From the cell containing the given text, extract its center point as [X, Y] coordinate. 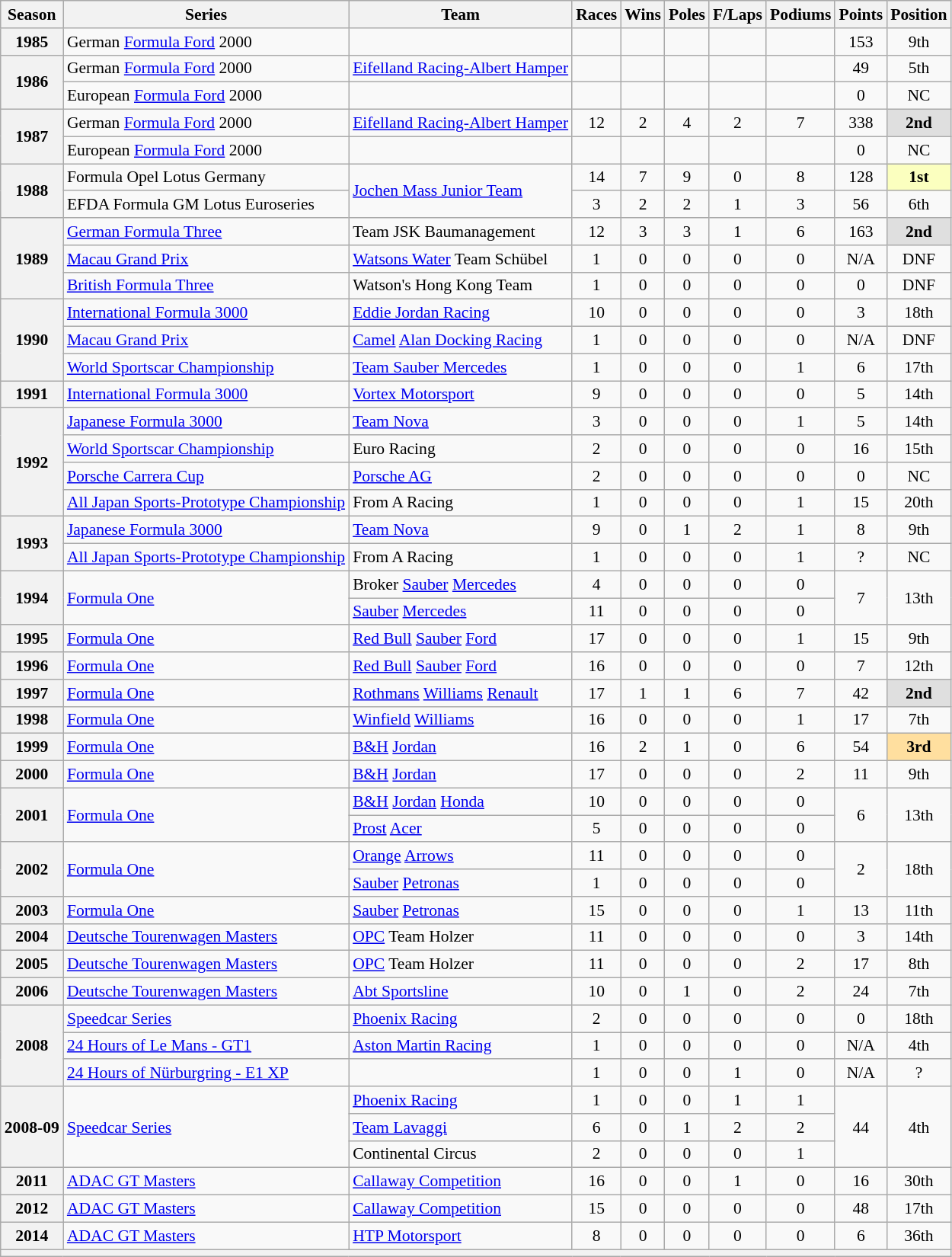
Broker Sauber Mercedes [460, 584]
24 Hours of Le Mans - GT1 [206, 1046]
2006 [32, 992]
128 [861, 178]
1996 [32, 666]
1999 [32, 747]
1985 [32, 42]
2008 [32, 1045]
Series [206, 14]
6th [918, 205]
Season [32, 14]
Sauber Mercedes [460, 612]
11th [918, 910]
2012 [32, 1209]
1998 [32, 720]
1990 [32, 340]
German Formula Three [206, 232]
Prost Acer [460, 829]
44 [861, 1127]
Orange Arrows [460, 856]
Team Sauber Mercedes [460, 367]
Team Lavaggi [460, 1127]
1992 [32, 462]
Podiums [801, 14]
2000 [32, 775]
1986 [32, 82]
1989 [32, 259]
1988 [32, 190]
Porsche Carrera Cup [206, 476]
Points [861, 14]
56 [861, 205]
1987 [32, 137]
Poles [687, 14]
Abt Sportsline [460, 992]
24 [861, 992]
2011 [32, 1182]
12th [918, 666]
Continental Circus [460, 1154]
24 Hours of Nürburgring - E1 XP [206, 1073]
British Formula Three [206, 286]
8th [918, 964]
13 [861, 910]
2003 [32, 910]
F/Laps [737, 14]
Rothmans Williams Renault [460, 693]
153 [861, 42]
Vortex Motorsport [460, 395]
Watsons Water Team Schübel [460, 259]
20th [918, 503]
15th [918, 449]
Eddie Jordan Racing [460, 313]
HTP Motorsport [460, 1236]
Jochen Mass Junior Team [460, 190]
Watson's Hong Kong Team [460, 286]
42 [861, 693]
49 [861, 69]
2005 [32, 964]
2001 [32, 815]
1st [918, 178]
Aston Martin Racing [460, 1046]
Team [460, 14]
5th [918, 69]
Position [918, 14]
14 [596, 178]
1997 [32, 693]
2008-09 [32, 1127]
1995 [32, 639]
2002 [32, 870]
Euro Racing [460, 449]
30th [918, 1182]
EFDA Formula GM Lotus Euroseries [206, 205]
338 [861, 123]
2014 [32, 1236]
1991 [32, 395]
B&H Jordan Honda [460, 801]
2004 [32, 937]
54 [861, 747]
Races [596, 14]
Winfield Williams [460, 720]
1994 [32, 597]
48 [861, 1209]
36th [918, 1236]
Porsche AG [460, 476]
1993 [32, 544]
Camel Alan Docking Racing [460, 341]
Team JSK Baumanagement [460, 232]
3rd [918, 747]
Formula Opel Lotus Germany [206, 178]
Wins [643, 14]
163 [861, 232]
